Return the [x, y] coordinate for the center point of the cell that contains the specified text.  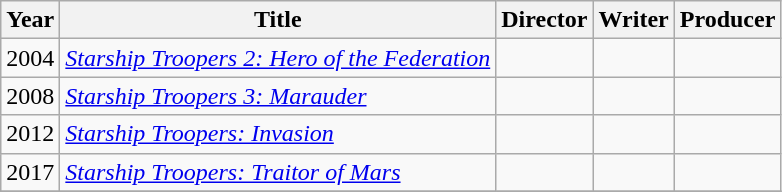
Title [278, 20]
Year [30, 20]
Starship Troopers 3: Marauder [278, 96]
Starship Troopers: Traitor of Mars [278, 172]
Starship Troopers 2: Hero of the Federation [278, 58]
Director [544, 20]
Producer [728, 20]
2008 [30, 96]
Writer [634, 20]
2017 [30, 172]
2004 [30, 58]
2012 [30, 134]
Starship Troopers: Invasion [278, 134]
